Determine the (x, y) coordinate at the center of the cell enclosing the given text.  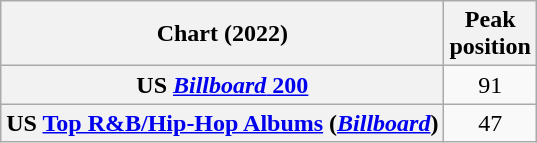
US Top R&B/Hip-Hop Albums (Billboard) (222, 123)
47 (490, 123)
Peakposition (490, 34)
US Billboard 200 (222, 85)
91 (490, 85)
Chart (2022) (222, 34)
